Locate the cell with the specified text and output its (X, Y) center coordinate. 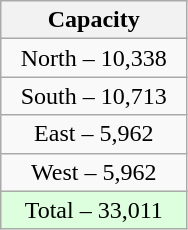
West – 5,962 (94, 172)
North – 10,338 (94, 58)
East – 5,962 (94, 134)
South – 10,713 (94, 96)
Total – 33,011 (94, 210)
Capacity (94, 20)
